Detect which cell encompasses the target text, then output its (X, Y) center coordinate. 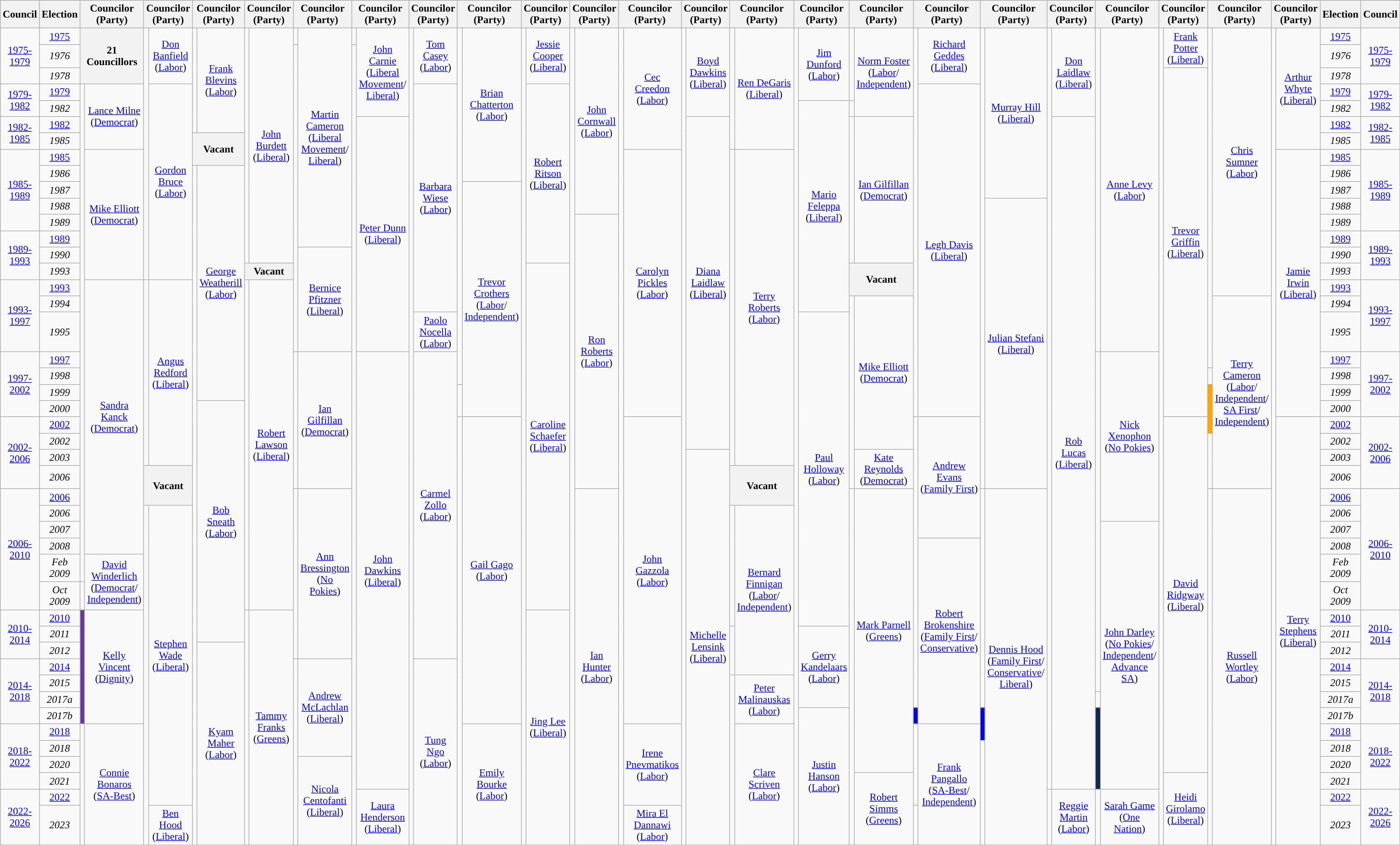
Clare Scriven(Labor) (764, 784)
Robert Brokenshire(Family First/Conservative) (949, 631)
Chris Sumner(Labor) (1242, 162)
Andrew Evans(Family First) (949, 477)
Diana Laidlaw(Liberal) (708, 283)
George Weatherill(Labor) (221, 283)
Tammy Franks(Greens) (272, 727)
Robert Simms(Greens) (884, 809)
Nick Xenophon(No Pokies) (1130, 437)
Robert Lawson(Liberal) (272, 445)
Justin Hanson(Labor) (824, 776)
Jing Lee(Liberal) (548, 727)
Bernard Finnigan(Labor/Independent) (764, 590)
Jessie Cooper(Liberal) (548, 56)
Bob Sneath(Labor) (221, 522)
Angus Redford(Liberal) (171, 373)
Reggie Martin(Labor) (1074, 817)
Emily Bourke(Labor) (492, 784)
Terry Roberts(Labor) (764, 308)
Trevor Crothers(Labor/Independent) (492, 299)
John Burdett(Liberal) (272, 146)
Dennis Hood(Family First/Conservative/Liberal) (1016, 666)
Legh Davis(Liberal) (949, 250)
Brian Chatterton(Labor) (492, 105)
Sandra Kanck(Democrat) (114, 417)
David Winderlich(Democrat/Independent) (114, 582)
Cec Creedon(Labor) (652, 89)
David Ridgway(Liberal) (1186, 594)
Don Laidlaw(Liberal) (1074, 72)
Trevor Griffin(Liberal) (1186, 242)
Robert Ritson(Liberal) (548, 174)
Carolyn Pickles(Labor) (652, 283)
Terry Stephens(Liberal) (1298, 630)
Sarah Game(One Nation) (1130, 817)
Lance Milne(Democrat) (114, 116)
Terry Cameron(Labor/Independent/SA First/Independent) (1242, 392)
Ron Roberts(Labor) (596, 351)
Stephen Wade(Liberal) (171, 655)
Mira El Dannawi(Labor) (652, 825)
John Dawkins(Liberal) (383, 570)
Ren DeGaris(Liberal) (764, 89)
Russell Wortley(Labor) (1242, 666)
Anne Levy(Labor) (1130, 190)
John Darley(No Pokies/Independent/Advance SA) (1130, 655)
Gail Gago(Labor) (492, 570)
Don Banfield(Labor) (171, 56)
Jim Dunford(Labor) (824, 64)
Kelly Vincent(Dignity) (114, 667)
Gordon Bruce(Labor) (171, 182)
Boyd Dawkins(Liberal) (708, 72)
Rob Lucas(Liberal) (1074, 453)
Ann Bressington(No Pokies) (325, 574)
Norm Foster(Labor/Independent) (884, 72)
Connie Bonaros(SA-Best) (114, 784)
Barbara Wiese(Labor) (435, 198)
Ben Hood(Liberal) (171, 825)
Kyam Maher(Labor) (221, 743)
Murray Hill(Liberal) (1016, 113)
Ian Hunter(Labor) (596, 666)
Bernice Pfitzner(Liberal) (325, 299)
Nicola Centofanti(Liberal) (325, 800)
Mark Parnell(Greens) (884, 630)
Irene Pnevmatikos(Labor) (652, 764)
John Carnie(Liberal Movement/Liberal) (383, 72)
Kate Reynolds(Democrat) (884, 469)
Frank Pangallo(SA-Best/Independent) (949, 784)
Jamie Irwin(Liberal) (1298, 283)
21 Councillors (112, 56)
Martin Cameron(Liberal Movement/Liberal) (325, 138)
Laura Henderson(Liberal) (383, 817)
Paolo Nocella(Labor) (435, 332)
Caroline Schaefer(Liberal) (548, 437)
Peter Malinauskas(Labor) (764, 699)
Peter Dunn(Liberal) (383, 234)
Paul Holloway(Labor) (824, 469)
Carmel Zollo(Labor) (435, 505)
Richard Geddes(Liberal) (949, 56)
Mario Feleppa(Liberal) (824, 206)
Julian Stefani(Liberal) (1016, 343)
Andrew McLachlan(Liberal) (325, 708)
Tung Ngo(Labor) (435, 752)
John Cornwall(Labor) (596, 122)
Frank Blevins(Labor) (221, 81)
Tom Casey(Labor) (435, 56)
Michelle Lensink(Liberal) (708, 647)
Gerry Kandelaars(Labor) (824, 667)
Frank Potter(Liberal) (1186, 48)
John Gazzola(Labor) (652, 570)
Heidi Girolamo(Liberal) (1186, 809)
Arthur Whyte(Liberal) (1298, 89)
